Search for the cell housing the specified text and yield its (X, Y) center coordinate. 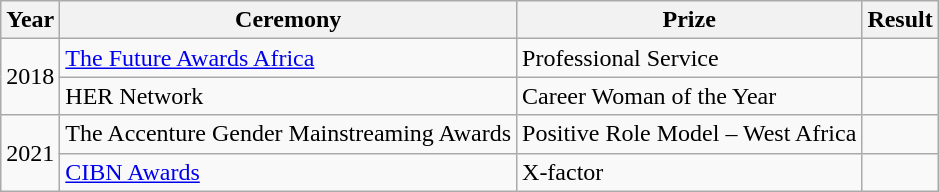
Professional Service (690, 58)
The Accenture Gender Mainstreaming Awards (288, 134)
CIBN Awards (288, 172)
Positive Role Model – West Africa (690, 134)
Prize (690, 20)
Career Woman of the Year (690, 96)
HER Network (288, 96)
Ceremony (288, 20)
Result (900, 20)
2018 (30, 77)
The Future Awards Africa (288, 58)
X-factor (690, 172)
Year (30, 20)
2021 (30, 153)
